Provide the [X, Y] coordinate of the cell's center where the given text is located.  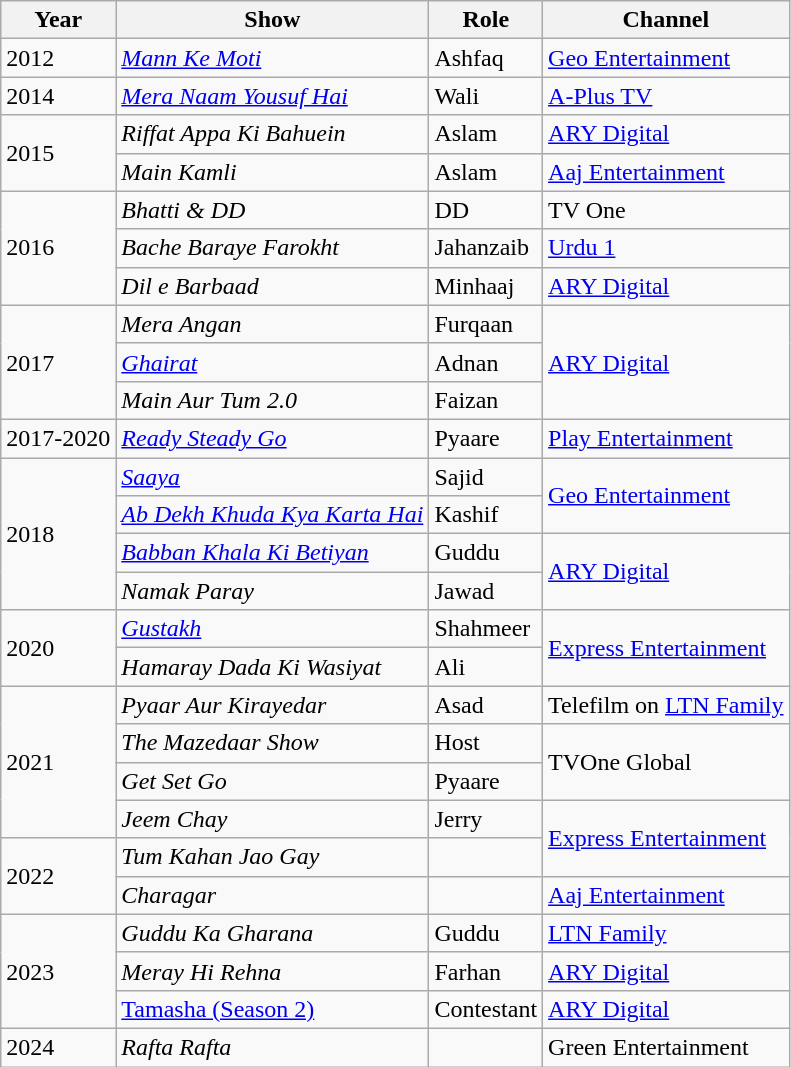
Hamaray Dada Ki Wasiyat [272, 667]
Farhan [486, 971]
2021 [58, 762]
Ali [486, 667]
Adnan [486, 362]
Bhatti & DD [272, 210]
2014 [58, 96]
Furqaan [486, 324]
Jawad [486, 591]
2016 [58, 248]
Pyaar Aur Kirayedar [272, 705]
Ab Dekh Khuda Kya Karta Hai [272, 515]
Urdu 1 [666, 248]
Shahmeer [486, 629]
Namak Paray [272, 591]
2018 [58, 534]
Jerry [486, 819]
Tamasha (Season 2) [272, 1009]
2017 [58, 362]
2022 [58, 876]
TVOne Global [666, 762]
The Mazedaar Show [272, 743]
2012 [58, 58]
Guddu Ka Gharana [272, 933]
Saaya [272, 477]
A-Plus TV [666, 96]
Rafta Rafta [272, 1047]
Get Set Go [272, 781]
2020 [58, 648]
Tum Kahan Jao Gay [272, 857]
Show [272, 20]
LTN Family [666, 933]
2024 [58, 1047]
Gustakh [272, 629]
Ready Steady Go [272, 438]
Ashfaq [486, 58]
Asad [486, 705]
Host [486, 743]
Babban Khala Ki Betiyan [272, 553]
2015 [58, 153]
Minhaaj [486, 286]
Sajid [486, 477]
Channel [666, 20]
Ghairat [272, 362]
Faizan [486, 400]
Main Kamli [272, 172]
TV One [666, 210]
Play Entertainment [666, 438]
Meray Hi Rehna [272, 971]
Mann Ke Moti [272, 58]
Mera Naam Yousuf Hai [272, 96]
2017-2020 [58, 438]
DD [486, 210]
Charagar [272, 895]
Riffat Appa Ki Bahuein [272, 134]
2023 [58, 971]
Bache Baraye Farokht [272, 248]
Year [58, 20]
Dil e Barbaad [272, 286]
Main Aur Tum 2.0 [272, 400]
Mera Angan [272, 324]
Telefilm on LTN Family [666, 705]
Wali [486, 96]
Green Entertainment [666, 1047]
Jahanzaib [486, 248]
Kashif [486, 515]
Jeem Chay [272, 819]
Role [486, 20]
Contestant [486, 1009]
